Search for the cell housing the specified text and yield its (X, Y) center coordinate. 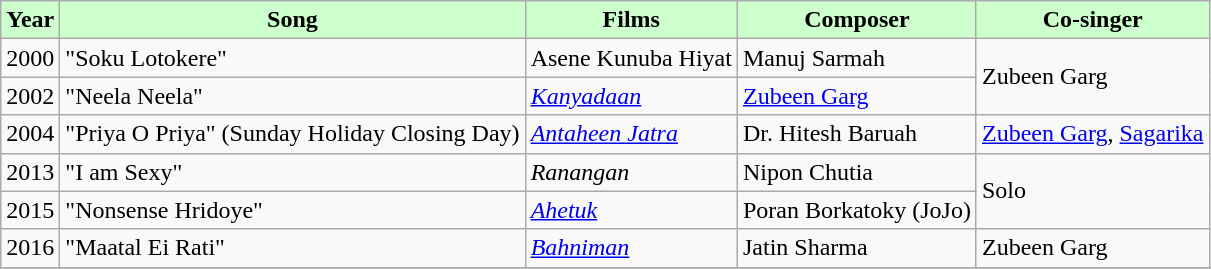
Jatin Sharma (856, 248)
Composer (856, 20)
Ranangan (631, 172)
Zubeen Garg, Sagarika (1092, 134)
"I am Sexy" (292, 172)
Nipon Chutia (856, 172)
"Soku Lotokere" (292, 58)
"Maatal Ei Rati" (292, 248)
Poran Borkatoky (JoJo) (856, 210)
"Nonsense Hridoye" (292, 210)
2002 (30, 96)
2000 (30, 58)
"Neela Neela" (292, 96)
Films (631, 20)
"Priya O Priya" (Sunday Holiday Closing Day) (292, 134)
Antaheen Jatra (631, 134)
2016 (30, 248)
Dr. Hitesh Baruah (856, 134)
Kanyadaan (631, 96)
Asene Kunuba Hiyat (631, 58)
2004 (30, 134)
Solo (1092, 191)
Manuj Sarmah (856, 58)
Ahetuk (631, 210)
2013 (30, 172)
Co-singer (1092, 20)
2015 (30, 210)
Song (292, 20)
Year (30, 20)
Bahniman (631, 248)
